Determine the (X, Y) coordinate at the center of the cell enclosing the given text.  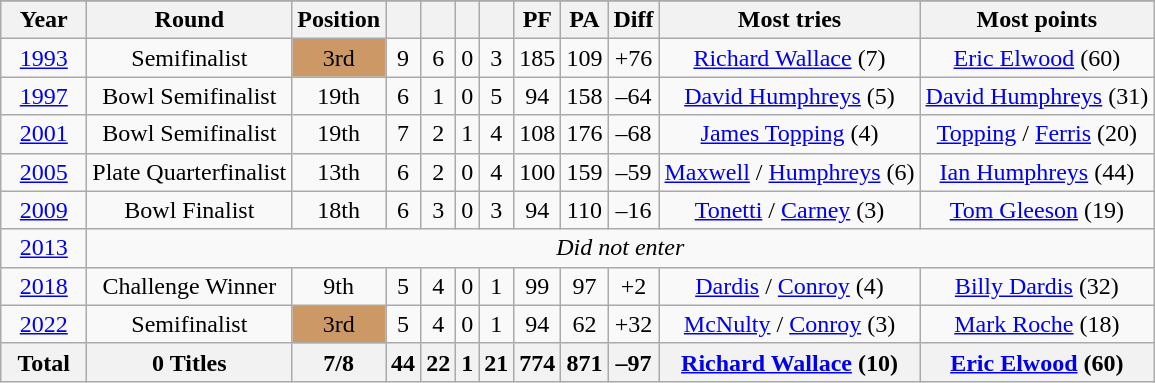
7/8 (339, 362)
Mark Roche (18) (1037, 324)
+32 (634, 324)
Richard Wallace (10) (790, 362)
Did not enter (620, 248)
Bowl Finalist (190, 210)
185 (538, 58)
Richard Wallace (7) (790, 58)
109 (584, 58)
James Topping (4) (790, 134)
–59 (634, 172)
99 (538, 286)
108 (538, 134)
9th (339, 286)
2009 (44, 210)
2013 (44, 248)
158 (584, 96)
PA (584, 20)
100 (538, 172)
44 (404, 362)
9 (404, 58)
176 (584, 134)
PF (538, 20)
2018 (44, 286)
110 (584, 210)
Maxwell / Humphreys (6) (790, 172)
–97 (634, 362)
–64 (634, 96)
Ian Humphreys (44) (1037, 172)
David Humphreys (5) (790, 96)
+76 (634, 58)
774 (538, 362)
Tom Gleeson (19) (1037, 210)
2005 (44, 172)
1993 (44, 58)
Round (190, 20)
–68 (634, 134)
Most tries (790, 20)
62 (584, 324)
2022 (44, 324)
2001 (44, 134)
Billy Dardis (32) (1037, 286)
Total (44, 362)
13th (339, 172)
Plate Quarterfinalist (190, 172)
Position (339, 20)
159 (584, 172)
–16 (634, 210)
Most points (1037, 20)
+2 (634, 286)
871 (584, 362)
Topping / Ferris (20) (1037, 134)
Diff (634, 20)
18th (339, 210)
97 (584, 286)
7 (404, 134)
0 Titles (190, 362)
21 (496, 362)
Tonetti / Carney (3) (790, 210)
Dardis / Conroy (4) (790, 286)
David Humphreys (31) (1037, 96)
22 (438, 362)
McNulty / Conroy (3) (790, 324)
1997 (44, 96)
Year (44, 20)
Challenge Winner (190, 286)
